Provide the [X, Y] coordinate of the cell's center where the given text is located.  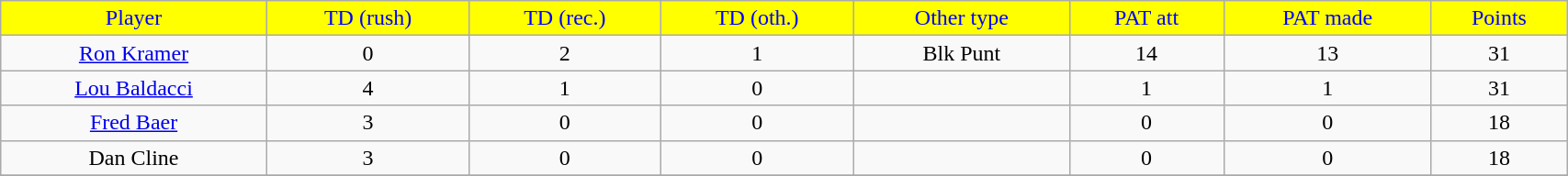
PAT att [1146, 18]
Dan Cline [134, 158]
13 [1327, 53]
Blk Punt [962, 53]
14 [1146, 53]
TD (oth.) [757, 18]
Points [1499, 18]
PAT made [1327, 18]
Ron Kramer [134, 53]
TD (rec.) [565, 18]
TD (rush) [367, 18]
Lou Baldacci [134, 88]
Fred Baer [134, 123]
Other type [962, 18]
Player [134, 18]
4 [367, 88]
2 [565, 53]
